Determine the (X, Y) coordinate at the center of the cell enclosing the given text.  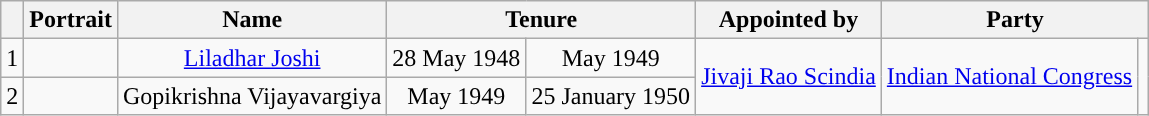
Liladhar Joshi (252, 58)
Gopikrishna Vijayavargiya (252, 96)
Tenure (542, 20)
Appointed by (789, 20)
Indian National Congress (1009, 77)
Portrait (71, 20)
2 (12, 96)
1 (12, 58)
25 January 1950 (611, 96)
Party (1014, 20)
Jivaji Rao Scindia (789, 77)
Name (252, 20)
28 May 1948 (456, 58)
